Locate the cell with the specified text and output its (x, y) center coordinate. 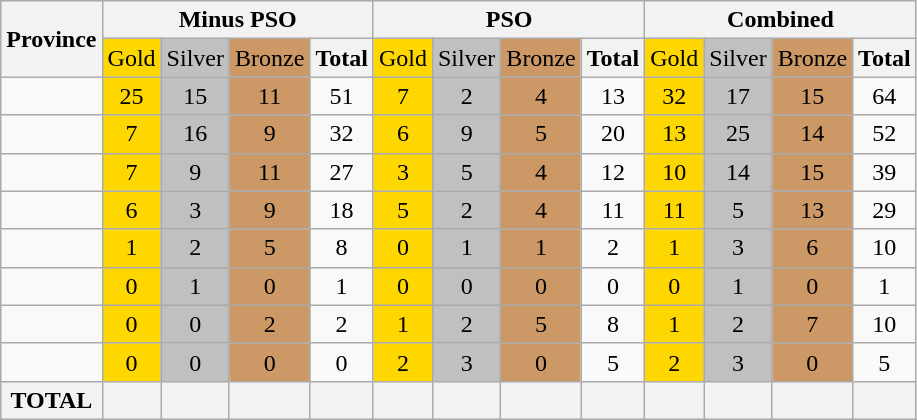
PSO (508, 20)
29 (885, 210)
39 (885, 172)
Minus PSO (238, 20)
51 (342, 96)
Combined (780, 20)
Province (52, 39)
TOTAL (52, 400)
12 (613, 172)
20 (613, 134)
17 (738, 96)
52 (885, 134)
18 (342, 210)
16 (195, 134)
64 (885, 96)
27 (342, 172)
